Search for the cell housing the specified text and yield its [X, Y] center coordinate. 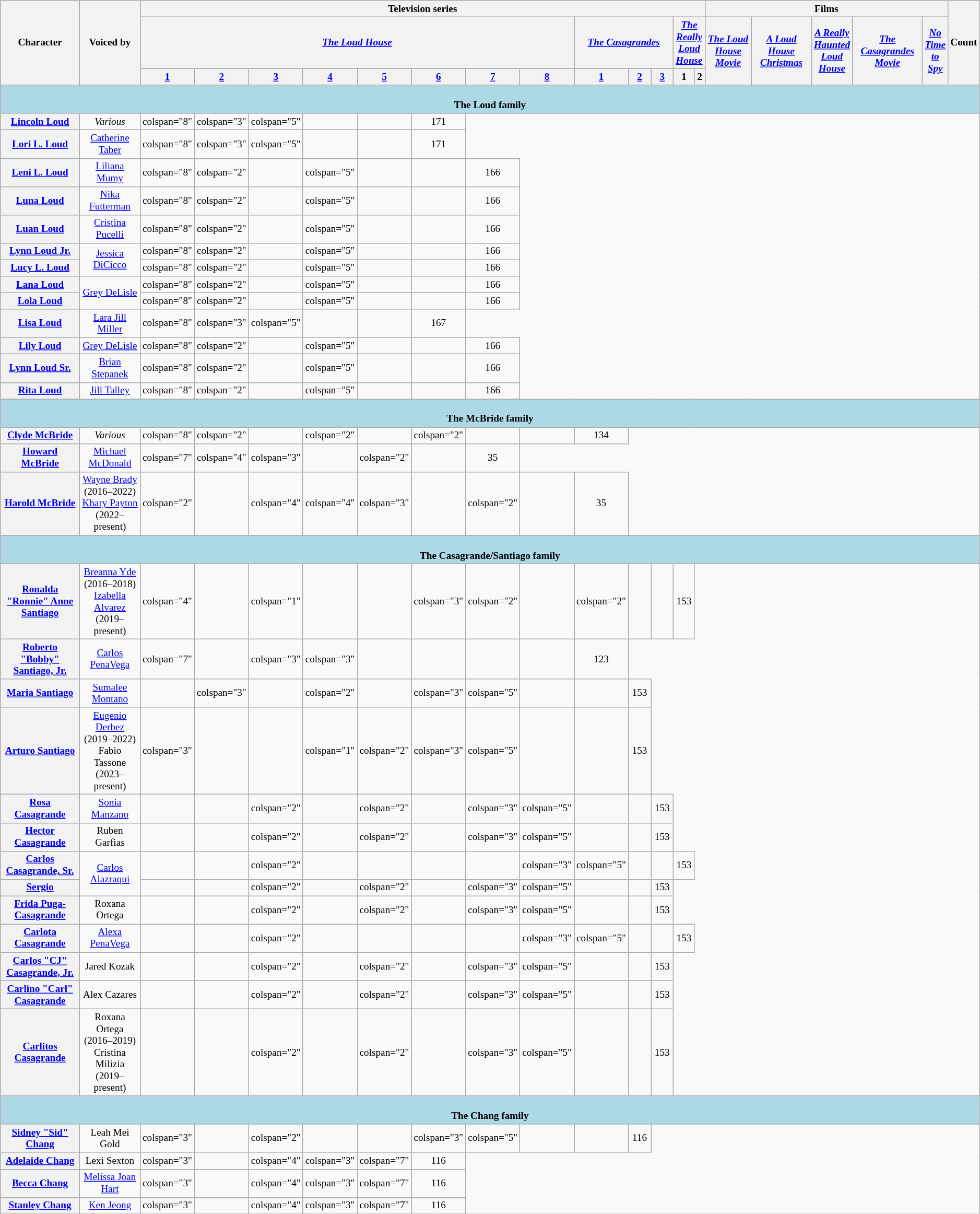
Rosa Casagrande [40, 809]
Luna Loud [40, 201]
123 [601, 659]
Lori L. Loud [40, 144]
167 [439, 323]
Carlino "Carl" Casagrande [40, 995]
Hector Casagrande [40, 837]
Lynn Loud Jr. [40, 251]
Jill Talley [110, 391]
Rita Loud [40, 391]
Roxana Ortega [110, 910]
Count [964, 43]
Clyde McBride [40, 436]
Brian Stepanek [110, 368]
Jared Kozak [110, 966]
Films [826, 9]
Character [40, 43]
5 [384, 77]
Lucy L. Loud [40, 268]
Liliana Mumy [110, 172]
Voiced by [110, 43]
Stanley Chang [40, 1206]
Adelaide Chang [40, 1161]
The McBride family [490, 413]
Breanna Yde (2016–2018)Izabella Alvarez (2019–present) [110, 601]
8 [547, 77]
Nika Futterman [110, 201]
The Loud family [490, 99]
Catherine Taber [110, 144]
Sidney "Sid" Chang [40, 1138]
The Loud House [357, 43]
Becca Chang [40, 1183]
Ruben Garfias [110, 837]
6 [439, 77]
Sonia Manzano [110, 809]
Carlos Alazraqui [110, 873]
Carlitos Casagrande [40, 1052]
Lara Jill Miller [110, 323]
Sumalee Montano [110, 693]
Carlos Casagrande, Sr. [40, 865]
Alex Cazares [110, 995]
Lynn Loud Sr. [40, 368]
Arturo Santiago [40, 751]
Television series [423, 9]
The Loud House Movie [728, 51]
Sergio [40, 888]
Carlos PenaVega [110, 659]
Michael McDonald [110, 458]
Ken Jeong [110, 1206]
Carlota Casagrande [40, 938]
The Casagrandes [624, 43]
Wayne Brady (2016–2022) Khary Payton (2022–present) [110, 504]
Lexi Sexton [110, 1161]
Lola Loud [40, 301]
Alexa PenaVega [110, 938]
No Time to Spy [936, 51]
Ronalda "Ronnie" Anne Santiago [40, 601]
The Chang family [490, 1110]
Carlos "CJ" Casagrande, Jr. [40, 966]
Lincoln Loud [40, 122]
The Casagrandes Movie [888, 51]
A Really Haunted Loud House [832, 51]
Melissa Joan Hart [110, 1183]
Leni L. Loud [40, 172]
Cristina Pucelli [110, 229]
Harold McBride [40, 504]
The Casagrande/Santiago family [490, 550]
Roberto "Bobby" Santiago, Jr. [40, 659]
Maria Santiago [40, 693]
Roxana Ortega (2016–2019)Cristina Milizia (2019–present) [110, 1052]
4 [330, 77]
Lisa Loud [40, 323]
Frida Puga-Casagrande [40, 910]
Jessica DiCicco [110, 259]
Leah Mei Gold [110, 1138]
Eugenio Derbez (2019–2022)Fabio Tassone (2023–present) [110, 751]
The Really Loud House [689, 43]
Howard McBride [40, 458]
7 [493, 77]
Luan Loud [40, 229]
134 [601, 436]
Lily Loud [40, 346]
Lana Loud [40, 285]
A Loud House Christmas [781, 51]
